Scan for the cell matching the given text and deliver its [X, Y] coordinate at center. 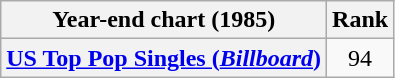
US Top Pop Singles (Billboard) [164, 58]
Rank [360, 20]
Year-end chart (1985) [164, 20]
94 [360, 58]
